Pinpoint the cell where the given text exists, returning its (x, y) midpoint coordinate. 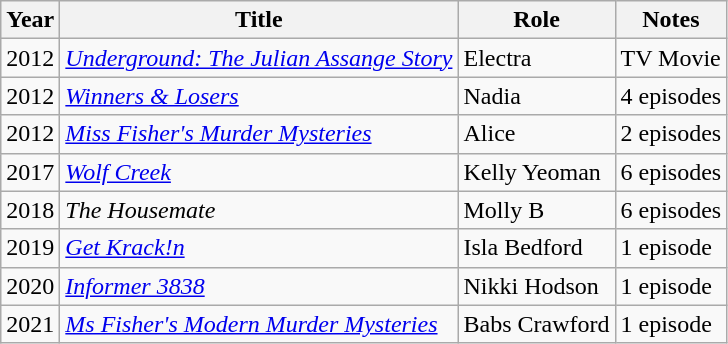
Molly B (536, 210)
Babs Crawford (536, 324)
4 episodes (671, 96)
Isla Bedford (536, 248)
Get Krack!n (259, 248)
Notes (671, 20)
Alice (536, 134)
TV Movie (671, 58)
Underground: The Julian Assange Story (259, 58)
2020 (30, 286)
Kelly Yeoman (536, 172)
Wolf Creek (259, 172)
Winners & Losers (259, 96)
2017 (30, 172)
Nadia (536, 96)
2018 (30, 210)
2 episodes (671, 134)
Informer 3838 (259, 286)
Ms Fisher's Modern Murder Mysteries (259, 324)
Nikki Hodson (536, 286)
Electra (536, 58)
Miss Fisher's Murder Mysteries (259, 134)
2019 (30, 248)
Role (536, 20)
Title (259, 20)
The Housemate (259, 210)
Year (30, 20)
2021 (30, 324)
